From the cell containing the given text, extract its center point as [X, Y] coordinate. 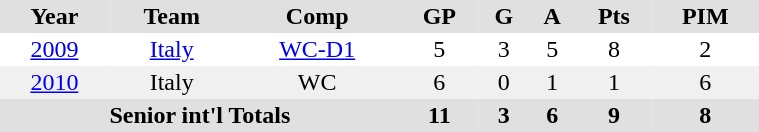
WC [318, 82]
G [504, 16]
0 [504, 82]
Team [172, 16]
Senior int'l Totals [200, 116]
WC-D1 [318, 50]
GP [440, 16]
11 [440, 116]
2010 [54, 82]
9 [614, 116]
2 [705, 50]
Comp [318, 16]
2009 [54, 50]
PIM [705, 16]
Pts [614, 16]
A [552, 16]
Year [54, 16]
